Detect which cell encompasses the target text, then output its [x, y] center coordinate. 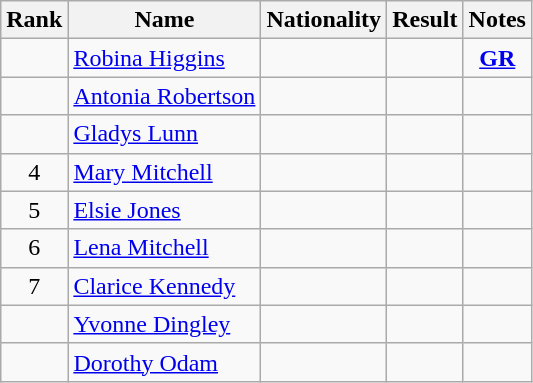
Lena Mitchell [164, 248]
5 [34, 210]
Gladys Lunn [164, 134]
Notes [497, 20]
GR [497, 58]
Robina Higgins [164, 58]
Mary Mitchell [164, 172]
Rank [34, 20]
Dorothy Odam [164, 362]
Yvonne Dingley [164, 324]
Clarice Kennedy [164, 286]
Result [425, 20]
6 [34, 248]
7 [34, 286]
4 [34, 172]
Name [164, 20]
Antonia Robertson [164, 96]
Elsie Jones [164, 210]
Nationality [324, 20]
